Detect which cell encompasses the target text, then output its (X, Y) center coordinate. 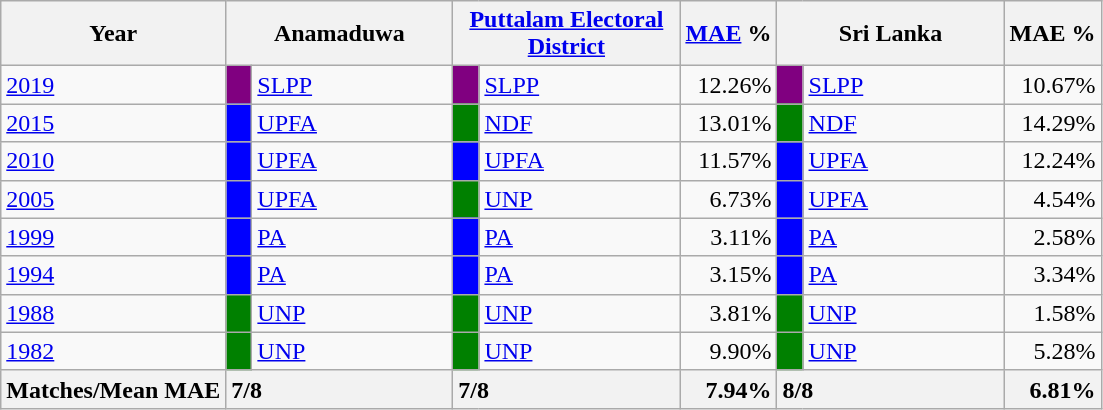
6.73% (728, 199)
5.28% (1052, 351)
2019 (114, 85)
3.34% (1052, 275)
2.58% (1052, 237)
3.81% (728, 313)
Sri Lanka (890, 34)
2005 (114, 199)
6.81% (1052, 389)
1999 (114, 237)
1982 (114, 351)
Puttalam Electoral District (566, 34)
Year (114, 34)
4.54% (1052, 199)
1994 (114, 275)
Matches/Mean MAE (114, 389)
12.26% (728, 85)
3.11% (728, 237)
1.58% (1052, 313)
2015 (114, 123)
11.57% (728, 161)
13.01% (728, 123)
1988 (114, 313)
14.29% (1052, 123)
8/8 (890, 389)
9.90% (728, 351)
3.15% (728, 275)
2010 (114, 161)
12.24% (1052, 161)
10.67% (1052, 85)
7.94% (728, 389)
Anamaduwa (340, 34)
